For the text-containing cell, return its midpoint in (x, y) coordinate format. 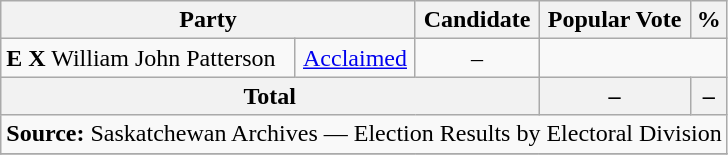
Party (208, 20)
Candidate (476, 20)
% (708, 20)
E X William John Patterson (148, 58)
Acclaimed (356, 58)
Source: Saskatchewan Archives — Election Results by Electoral Division (364, 134)
Popular Vote (615, 20)
Total (270, 96)
